Pinpoint the cell where the given text exists, returning its (X, Y) midpoint coordinate. 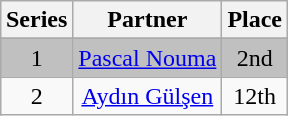
2nd (255, 58)
Pascal Nouma (148, 58)
Series (36, 20)
Aydın Gülşen (148, 96)
Partner (148, 20)
1 (36, 58)
12th (255, 96)
2 (36, 96)
Place (255, 20)
